Locate the cell with the specified text and output its [X, Y] center coordinate. 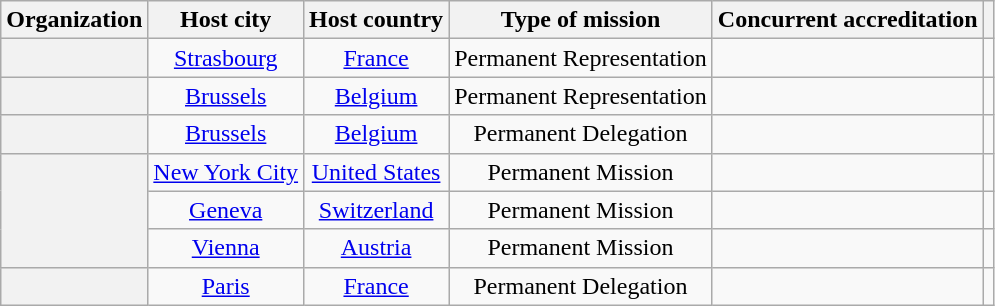
Geneva [226, 210]
Strasbourg [226, 58]
Host country [376, 20]
United States [376, 172]
Switzerland [376, 210]
Paris [226, 286]
Host city [226, 20]
Concurrent accreditation [848, 20]
New York City [226, 172]
Austria [376, 248]
Type of mission [581, 20]
Vienna [226, 248]
Organization [74, 20]
